Return [X, Y] of the center of cell containing provided text 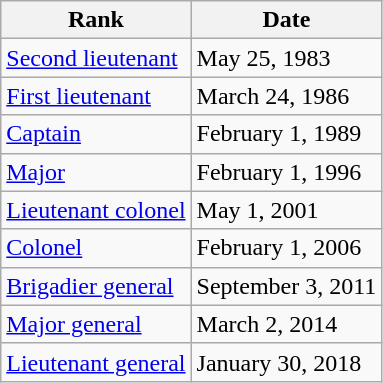
May 1, 2001 [286, 210]
Captain [96, 134]
March 24, 1986 [286, 96]
Rank [96, 20]
March 2, 2014 [286, 324]
February 1, 1996 [286, 172]
January 30, 2018 [286, 362]
Lieutenant general [96, 362]
September 3, 2011 [286, 286]
Brigadier general [96, 286]
Major general [96, 324]
Colonel [96, 248]
May 25, 1983 [286, 58]
February 1, 1989 [286, 134]
Lieutenant colonel [96, 210]
Second lieutenant [96, 58]
Major [96, 172]
First lieutenant [96, 96]
February 1, 2006 [286, 248]
Date [286, 20]
